Return the [x, y] coordinate for the center point of the cell that contains the specified text.  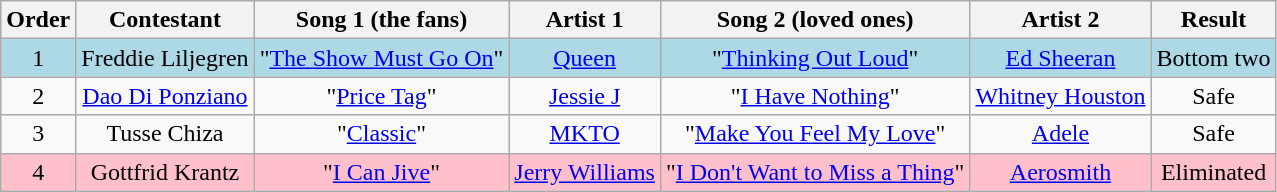
Artist 2 [1060, 20]
Eliminated [1214, 172]
Aerosmith [1060, 172]
"I Have Nothing" [814, 96]
2 [38, 96]
Ed Sheeran [1060, 58]
1 [38, 58]
4 [38, 172]
Queen [585, 58]
Gottfrid Krantz [165, 172]
Tusse Chiza [165, 134]
Adele [1060, 134]
MKTO [585, 134]
Artist 1 [585, 20]
Whitney Houston [1060, 96]
Bottom two [1214, 58]
Jerry Williams [585, 172]
"Thinking Out Loud" [814, 58]
"The Show Must Go On" [382, 58]
"I Can Jive" [382, 172]
Song 1 (the fans) [382, 20]
Jessie J [585, 96]
"Price Tag" [382, 96]
Song 2 (loved ones) [814, 20]
Dao Di Ponziano [165, 96]
"Make You Feel My Love" [814, 134]
Contestant [165, 20]
Order [38, 20]
"Classic" [382, 134]
3 [38, 134]
"I Don't Want to Miss a Thing" [814, 172]
Freddie Liljegren [165, 58]
Result [1214, 20]
